Return (x, y) of the center of cell containing provided text 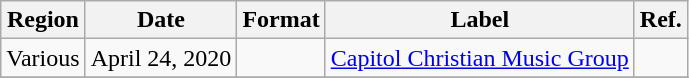
Date (161, 20)
Ref. (660, 20)
Label (480, 20)
Capitol Christian Music Group (480, 58)
April 24, 2020 (161, 58)
Format (281, 20)
Various (43, 58)
Region (43, 20)
